Search for the cell housing the specified text and yield its [X, Y] center coordinate. 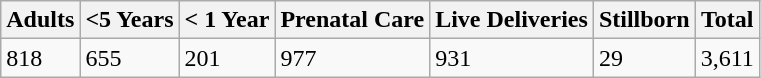
201 [227, 58]
Live Deliveries [512, 20]
818 [40, 58]
29 [644, 58]
931 [512, 58]
977 [352, 58]
3,611 [727, 58]
Stillborn [644, 20]
Prenatal Care [352, 20]
Total [727, 20]
Adults [40, 20]
<5 Years [130, 20]
< 1 Year [227, 20]
655 [130, 58]
